Scan for the cell matching the given text and deliver its (x, y) coordinate at center. 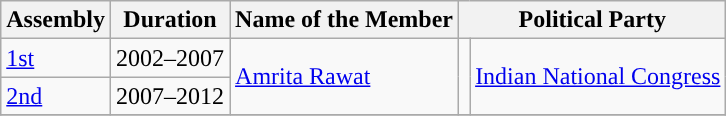
1st (56, 58)
Assembly (56, 20)
Amrita Rawat (344, 77)
2007–2012 (170, 96)
Indian National Congress (598, 77)
Name of the Member (344, 20)
2nd (56, 96)
Duration (170, 20)
2002–2007 (170, 58)
Political Party (592, 20)
